Determine the (X, Y) coordinate at the center of the cell enclosing the given text.  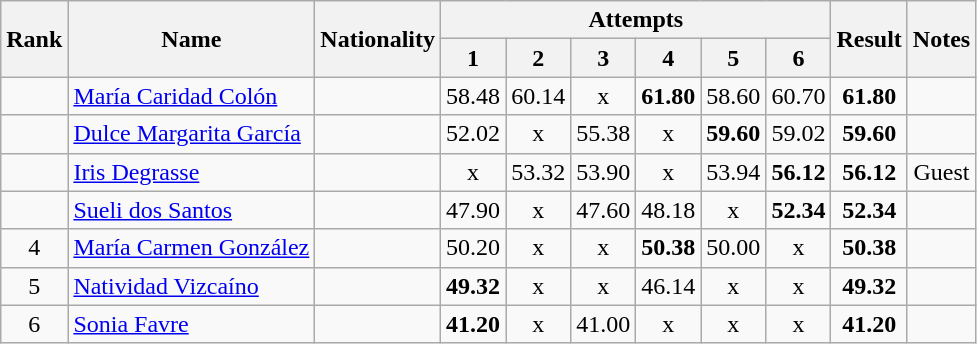
50.20 (474, 248)
41.00 (604, 324)
59.02 (798, 134)
48.18 (668, 210)
60.14 (538, 96)
50.00 (734, 248)
58.60 (734, 96)
Sonia Favre (192, 324)
Sueli dos Santos (192, 210)
Natividad Vizcaíno (192, 286)
Name (192, 39)
53.90 (604, 172)
52.02 (474, 134)
60.70 (798, 96)
46.14 (668, 286)
Notes (941, 39)
47.90 (474, 210)
55.38 (604, 134)
53.32 (538, 172)
María Carmen González (192, 248)
47.60 (604, 210)
Dulce Margarita García (192, 134)
Guest (941, 172)
3 (604, 58)
Iris Degrasse (192, 172)
2 (538, 58)
Result (869, 39)
María Caridad Colón (192, 96)
1 (474, 58)
Rank (34, 39)
Nationality (378, 39)
58.48 (474, 96)
Attempts (636, 20)
53.94 (734, 172)
